Search for the cell housing the specified text and yield its (X, Y) center coordinate. 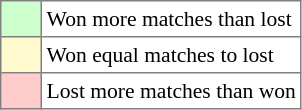
Won more matches than lost (171, 19)
Won equal matches to lost (171, 55)
Lost more matches than won (171, 91)
